Return [x, y] of the center of cell containing provided text 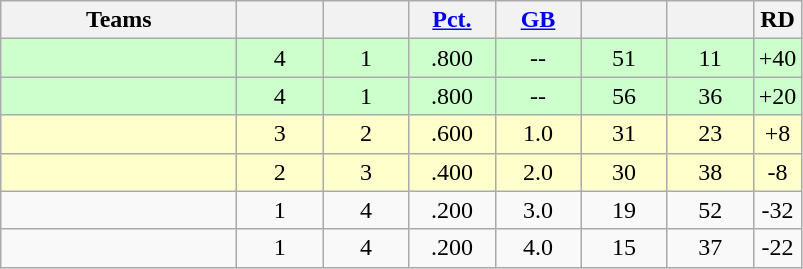
+40 [778, 58]
-32 [778, 210]
3.0 [538, 210]
-8 [778, 172]
30 [624, 172]
15 [624, 248]
Teams [119, 20]
GB [538, 20]
+20 [778, 96]
31 [624, 134]
36 [710, 96]
+8 [778, 134]
37 [710, 248]
.400 [452, 172]
.600 [452, 134]
38 [710, 172]
RD [778, 20]
1.0 [538, 134]
56 [624, 96]
51 [624, 58]
11 [710, 58]
-22 [778, 248]
4.0 [538, 248]
2.0 [538, 172]
52 [710, 210]
23 [710, 134]
Pct. [452, 20]
19 [624, 210]
